Locate the cell with the specified text and output its (X, Y) center coordinate. 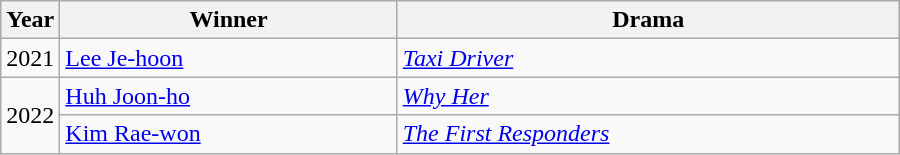
Why Her (648, 96)
Huh Joon-ho (228, 96)
Year (30, 20)
Taxi Driver (648, 58)
Winner (228, 20)
2021 (30, 58)
2022 (30, 115)
The First Responders (648, 134)
Drama (648, 20)
Lee Je-hoon (228, 58)
Kim Rae-won (228, 134)
